Output the (X, Y) coordinate of the center of the cell containing the given text.  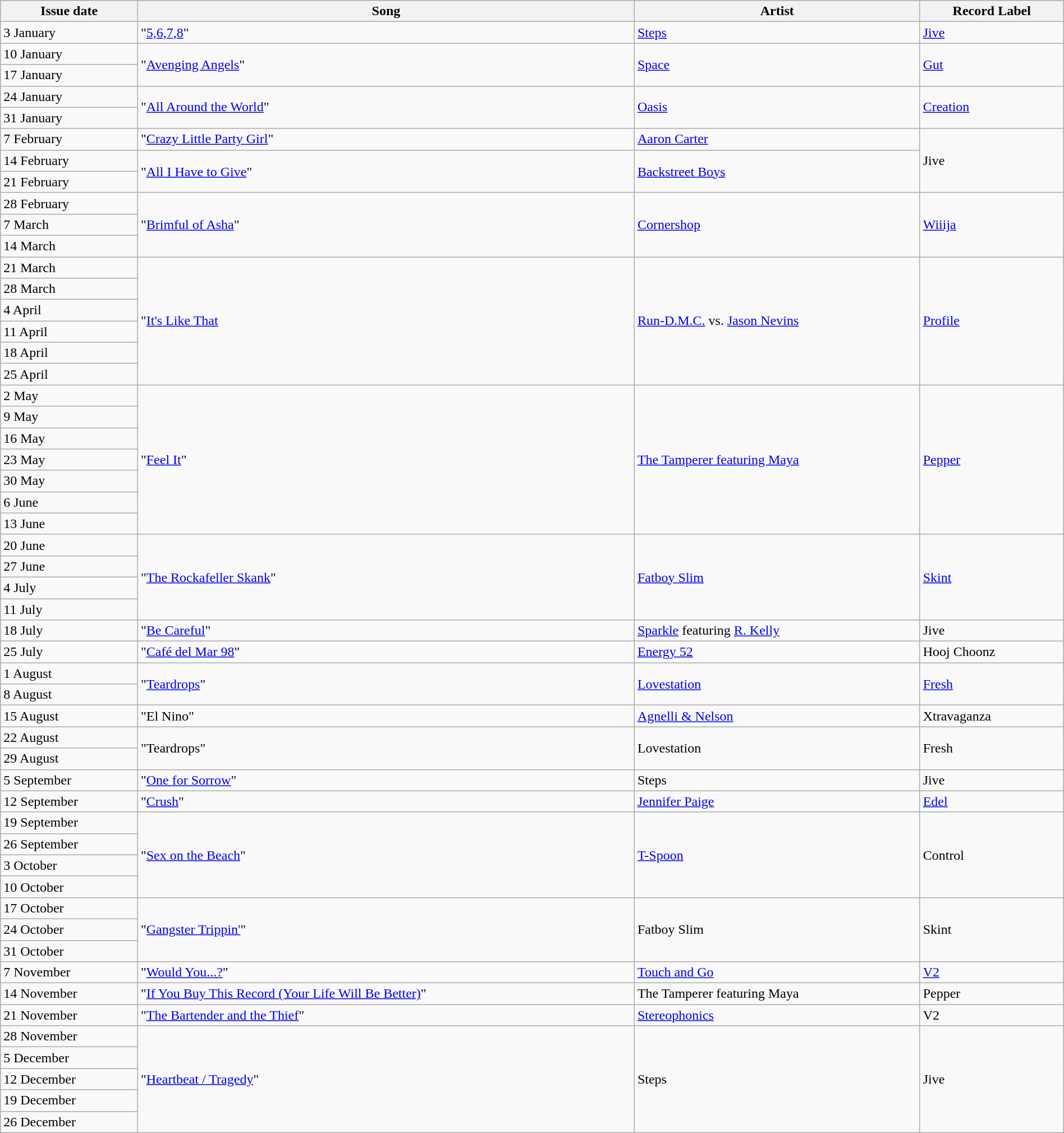
"Crazy Little Party Girl" (386, 139)
"The Bartender and the Thief" (386, 1015)
17 January (70, 75)
"All Around the World" (386, 107)
"Be Careful" (386, 631)
Issue date (70, 11)
5 December (70, 1058)
24 October (70, 929)
Space (777, 65)
"Would You...?" (386, 973)
Sparkle featuring R. Kelly (777, 631)
14 February (70, 160)
10 October (70, 887)
26 December (70, 1122)
11 July (70, 609)
15 August (70, 716)
12 December (70, 1079)
Stereophonics (777, 1015)
Aaron Carter (777, 139)
9 May (70, 417)
Profile (992, 321)
29 August (70, 759)
5 September (70, 780)
21 March (70, 268)
7 February (70, 139)
19 September (70, 823)
11 April (70, 332)
21 February (70, 182)
Run-D.M.C. vs. Jason Nevins (777, 321)
23 May (70, 460)
Edel (992, 801)
"Gangster Trippin'" (386, 929)
31 October (70, 951)
25 July (70, 652)
"The Rockafeller Skank" (386, 577)
"Crush" (386, 801)
16 May (70, 438)
28 November (70, 1036)
17 October (70, 908)
14 March (70, 246)
Oasis (777, 107)
"One for Sorrow" (386, 780)
"Avenging Angels" (386, 65)
2 May (70, 396)
22 August (70, 737)
"Feel It" (386, 460)
30 May (70, 481)
4 April (70, 310)
25 April (70, 374)
12 September (70, 801)
Cornershop (777, 224)
18 July (70, 631)
27 June (70, 566)
7 November (70, 973)
26 September (70, 844)
Agnelli & Nelson (777, 716)
31 January (70, 118)
Touch and Go (777, 973)
"It's Like That (386, 321)
18 April (70, 353)
"El Nino" (386, 716)
8 August (70, 695)
Song (386, 11)
Backstreet Boys (777, 171)
Gut (992, 65)
3 January (70, 33)
20 June (70, 545)
Energy 52 (777, 652)
19 December (70, 1100)
28 February (70, 203)
Control (992, 855)
1 August (70, 673)
7 March (70, 224)
Wiiija (992, 224)
"Brimful of Asha" (386, 224)
6 June (70, 502)
T-Spoon (777, 855)
Record Label (992, 11)
14 November (70, 994)
10 January (70, 54)
"Heartbeat / Tragedy" (386, 1079)
"If You Buy This Record (Your Life Will Be Better)" (386, 994)
4 July (70, 588)
"Café del Mar 98" (386, 652)
"All I Have to Give" (386, 171)
Artist (777, 11)
24 January (70, 97)
"Sex on the Beach" (386, 855)
Creation (992, 107)
Xtravaganza (992, 716)
13 June (70, 524)
Hooj Choonz (992, 652)
21 November (70, 1015)
"5,6,7,8" (386, 33)
Jennifer Paige (777, 801)
3 October (70, 865)
28 March (70, 289)
